Search for the cell housing the specified text and yield its (X, Y) center coordinate. 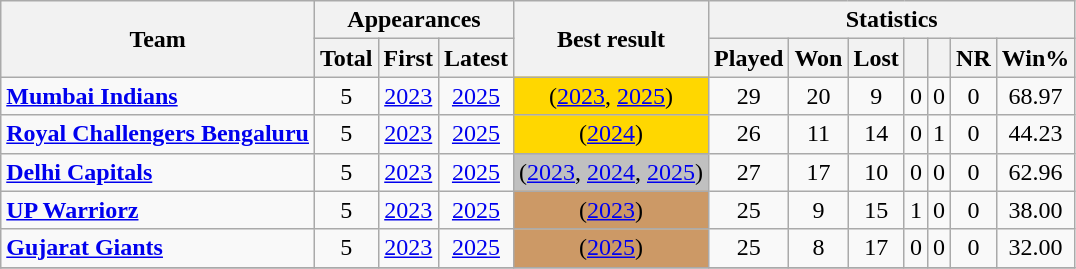
Won (818, 58)
(2023, 2025) (610, 96)
(2023) (610, 210)
Lost (876, 58)
8 (818, 248)
(2024) (610, 134)
Total (347, 58)
68.97 (1036, 96)
29 (749, 96)
38.00 (1036, 210)
Played (749, 58)
20 (818, 96)
Win% (1036, 58)
15 (876, 210)
Latest (476, 58)
10 (876, 172)
44.23 (1036, 134)
62.96 (1036, 172)
26 (749, 134)
Royal Challengers Bengaluru (158, 134)
Statistics (892, 20)
32.00 (1036, 248)
27 (749, 172)
NR (974, 58)
11 (818, 134)
Mumbai Indians (158, 96)
UP Warriorz (158, 210)
Appearances (414, 20)
(2025) (610, 248)
(2023, 2024, 2025) (610, 172)
Gujarat Giants (158, 248)
Team (158, 39)
Delhi Capitals (158, 172)
First (408, 58)
14 (876, 134)
Best result (610, 39)
